Output the [X, Y] coordinate of the center of the cell containing the given text.  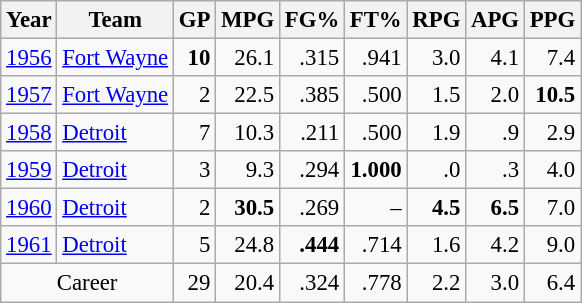
4.2 [496, 245]
1.000 [376, 170]
1961 [29, 245]
.269 [312, 208]
6.5 [496, 208]
20.4 [248, 283]
4.5 [436, 208]
.941 [376, 58]
1.9 [436, 133]
30.5 [248, 208]
.444 [312, 245]
.385 [312, 95]
MPG [248, 20]
6.4 [552, 283]
1956 [29, 58]
5 [194, 245]
.315 [312, 58]
1960 [29, 208]
1958 [29, 133]
26.1 [248, 58]
.9 [496, 133]
7.4 [552, 58]
.294 [312, 170]
9.0 [552, 245]
10.3 [248, 133]
7.0 [552, 208]
.778 [376, 283]
9.3 [248, 170]
1957 [29, 95]
.211 [312, 133]
.714 [376, 245]
.0 [436, 170]
7 [194, 133]
Team [116, 20]
.3 [496, 170]
PPG [552, 20]
10.5 [552, 95]
29 [194, 283]
FT% [376, 20]
1.6 [436, 245]
APG [496, 20]
3 [194, 170]
2.2 [436, 283]
GP [194, 20]
1.5 [436, 95]
22.5 [248, 95]
FG% [312, 20]
RPG [436, 20]
4.0 [552, 170]
24.8 [248, 245]
Year [29, 20]
4.1 [496, 58]
Career [88, 283]
2.0 [496, 95]
2.9 [552, 133]
1959 [29, 170]
10 [194, 58]
.324 [312, 283]
– [376, 208]
